Pinpoint the cell where the given text exists, returning its (x, y) midpoint coordinate. 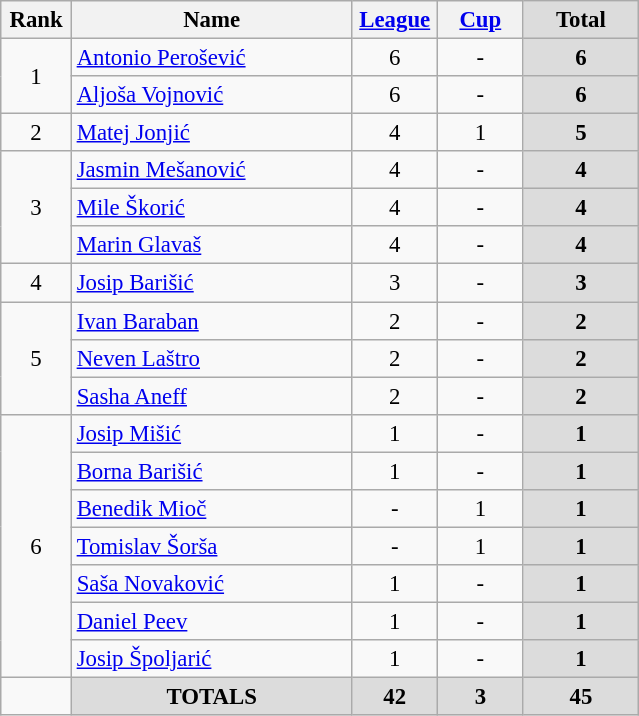
Marin Glavaš (212, 245)
Antonio Perošević (212, 58)
Josip Barišić (212, 283)
Total (581, 20)
Neven Laštro (212, 358)
42 (395, 697)
Cup (481, 20)
Tomislav Šorša (212, 546)
League (395, 20)
Josip Mišić (212, 433)
Aljoša Vojnović (212, 95)
TOTALS (212, 697)
Saša Novaković (212, 584)
Benedik Mioč (212, 509)
45 (581, 697)
Josip Špoljarić (212, 659)
Jasmin Mešanović (212, 170)
Ivan Baraban (212, 321)
Mile Škorić (212, 208)
Daniel Peev (212, 621)
Sasha Aneff (212, 396)
Rank (36, 20)
Name (212, 20)
Borna Barišić (212, 471)
Matej Jonjić (212, 133)
